Determine the [x, y] coordinate at the center of the cell enclosing the given text.  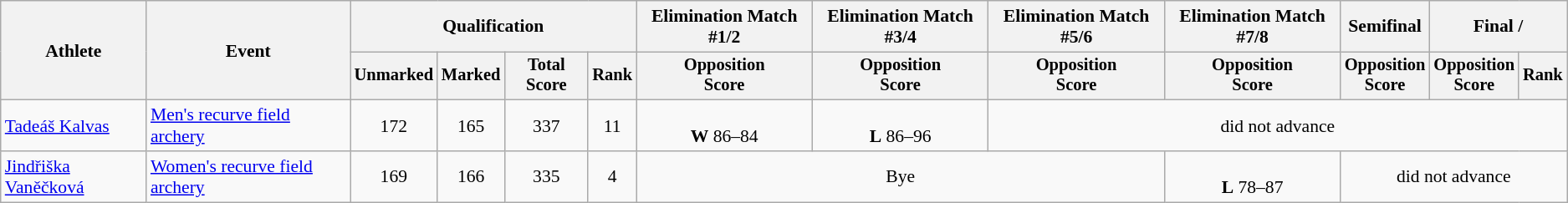
Jindřiška Vaněčková [74, 177]
L 86–96 [900, 125]
Event [248, 50]
L 78–87 [1252, 177]
Elimination Match #1/2 [724, 27]
Women's recurve field archery [248, 177]
Athlete [74, 50]
Final / [1498, 27]
Tadeáš Kalvas [74, 125]
Unmarked [394, 76]
Elimination Match #7/8 [1252, 27]
Total Score [546, 76]
165 [471, 125]
11 [612, 125]
169 [394, 177]
Men's recurve field archery [248, 125]
Bye [900, 177]
166 [471, 177]
Elimination Match #3/4 [900, 27]
Qualification [493, 27]
4 [612, 177]
W 86–84 [724, 125]
Semifinal [1385, 27]
Marked [471, 76]
337 [546, 125]
172 [394, 125]
Elimination Match #5/6 [1076, 27]
335 [546, 177]
